From the cell containing the given text, extract its center point as [x, y] coordinate. 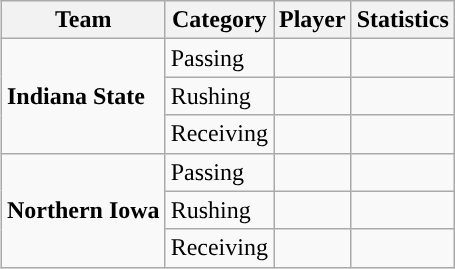
Statistics [402, 20]
Northern Iowa [83, 210]
Team [83, 20]
Indiana State [83, 96]
Category [219, 20]
Player [313, 20]
